Extract the [X, Y] coordinate from the center of the cell holding the provided text.  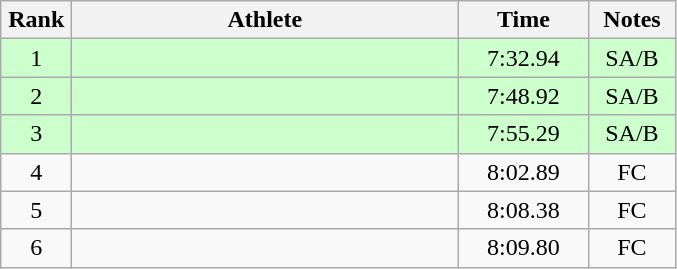
8:09.80 [524, 248]
3 [36, 134]
Time [524, 20]
8:08.38 [524, 210]
7:32.94 [524, 58]
4 [36, 172]
Notes [632, 20]
1 [36, 58]
8:02.89 [524, 172]
7:48.92 [524, 96]
7:55.29 [524, 134]
Rank [36, 20]
2 [36, 96]
Athlete [265, 20]
5 [36, 210]
6 [36, 248]
